Capture the cell that displays the provided text and extract its [X, Y] central coordinate. 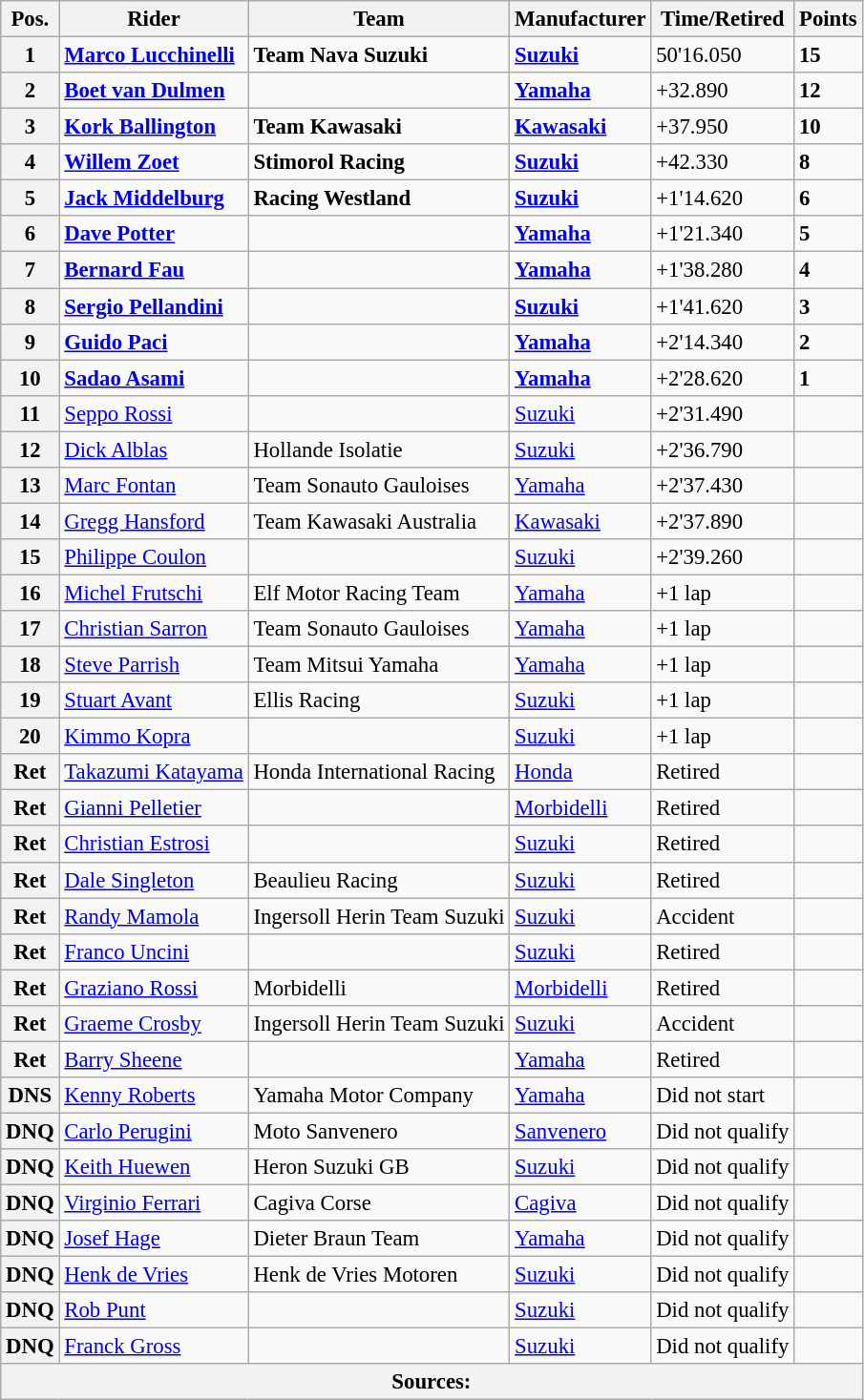
Team Kawasaki Australia [379, 521]
+1'21.340 [723, 234]
Philippe Coulon [154, 557]
+2'28.620 [723, 378]
Graeme Crosby [154, 1024]
14 [31, 521]
Rob Punt [154, 1310]
+1'14.620 [723, 199]
19 [31, 700]
Honda [580, 772]
11 [31, 413]
Beaulieu Racing [379, 880]
7 [31, 270]
Dieter Braun Team [379, 1239]
Sergio Pellandini [154, 306]
Franck Gross [154, 1347]
Steve Parrish [154, 665]
Points [829, 19]
Pos. [31, 19]
Marc Fontan [154, 486]
Seppo Rossi [154, 413]
13 [31, 486]
Team Nava Suzuki [379, 55]
Ellis Racing [379, 700]
+2'37.890 [723, 521]
+37.950 [723, 127]
Graziano Rossi [154, 988]
Sadao Asami [154, 378]
Team Kawasaki [379, 127]
Carlo Perugini [154, 1131]
Virginio Ferrari [154, 1203]
20 [31, 737]
Christian Sarron [154, 629]
+32.890 [723, 91]
Heron Suzuki GB [379, 1167]
Rider [154, 19]
Keith Huewen [154, 1167]
Stimorol Racing [379, 162]
Josef Hage [154, 1239]
Dick Alblas [154, 449]
Takazumi Katayama [154, 772]
18 [31, 665]
Time/Retired [723, 19]
9 [31, 342]
+2'36.790 [723, 449]
DNS [31, 1096]
17 [31, 629]
Did not start [723, 1096]
50'16.050 [723, 55]
Sanvenero [580, 1131]
+2'39.260 [723, 557]
+1'41.620 [723, 306]
Cagiva Corse [379, 1203]
Team [379, 19]
Dale Singleton [154, 880]
+42.330 [723, 162]
Honda International Racing [379, 772]
Team Mitsui Yamaha [379, 665]
Guido Paci [154, 342]
Jack Middelburg [154, 199]
+2'37.430 [723, 486]
Christian Estrosi [154, 845]
Dave Potter [154, 234]
Franco Uncini [154, 951]
Manufacturer [580, 19]
Michel Frutschi [154, 593]
+1'38.280 [723, 270]
Yamaha Motor Company [379, 1096]
Racing Westland [379, 199]
Stuart Avant [154, 700]
Gregg Hansford [154, 521]
Bernard Fau [154, 270]
16 [31, 593]
Kork Ballington [154, 127]
Hollande Isolatie [379, 449]
Henk de Vries [154, 1275]
Cagiva [580, 1203]
Willem Zoet [154, 162]
+2'31.490 [723, 413]
Elf Motor Racing Team [379, 593]
+2'14.340 [723, 342]
Marco Lucchinelli [154, 55]
Gianni Pelletier [154, 808]
Boet van Dulmen [154, 91]
Moto Sanvenero [379, 1131]
Kimmo Kopra [154, 737]
Henk de Vries Motoren [379, 1275]
Randy Mamola [154, 916]
Kenny Roberts [154, 1096]
Barry Sheene [154, 1059]
